Capture the cell that displays the provided text and extract its (X, Y) central coordinate. 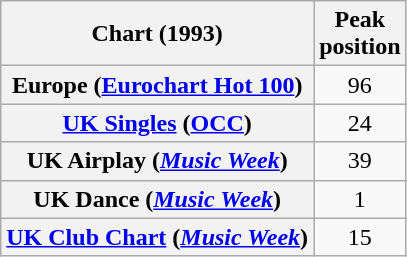
Peakposition (360, 34)
39 (360, 161)
Chart (1993) (158, 34)
UK Singles (OCC) (158, 123)
96 (360, 85)
UK Dance (Music Week) (158, 199)
15 (360, 237)
24 (360, 123)
UK Club Chart (Music Week) (158, 237)
UK Airplay (Music Week) (158, 161)
Europe (Eurochart Hot 100) (158, 85)
1 (360, 199)
